Return the [X, Y] coordinate for the center point of the cell that contains the specified text.  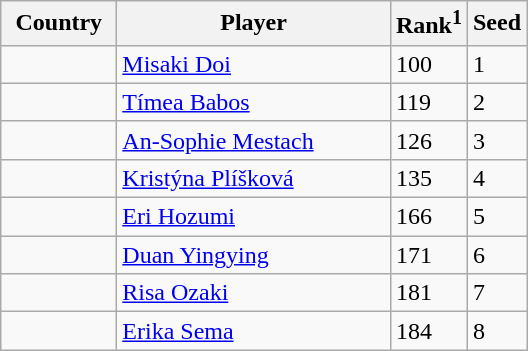
181 [428, 293]
Duan Yingying [254, 255]
3 [496, 140]
An-Sophie Mestach [254, 140]
Misaki Doi [254, 64]
Rank1 [428, 24]
184 [428, 331]
4 [496, 178]
166 [428, 217]
6 [496, 255]
Risa Ozaki [254, 293]
1 [496, 64]
5 [496, 217]
171 [428, 255]
Seed [496, 24]
Country [59, 24]
Kristýna Plíšková [254, 178]
7 [496, 293]
135 [428, 178]
Player [254, 24]
8 [496, 331]
119 [428, 102]
Tímea Babos [254, 102]
100 [428, 64]
Erika Sema [254, 331]
Eri Hozumi [254, 217]
126 [428, 140]
2 [496, 102]
